Scan for the cell matching the given text and deliver its (x, y) coordinate at center. 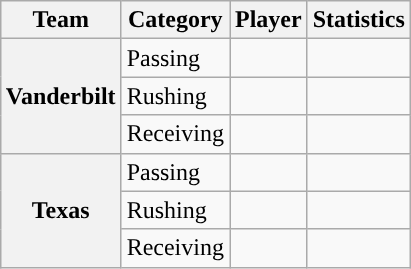
Player (269, 20)
Statistics (358, 20)
Category (175, 20)
Texas (60, 210)
Team (60, 20)
Vanderbilt (60, 96)
